Locate the cell with the specified text and output its (x, y) center coordinate. 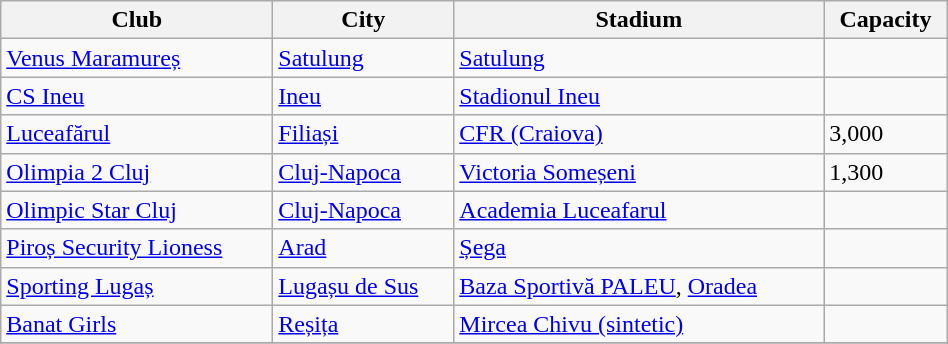
Baza Sportivă PALEU, Oradea (639, 286)
Piroș Security Lioness (137, 248)
Olimpic Star Cluj (137, 210)
Stadium (639, 20)
Reșița (364, 324)
Club (137, 20)
Ineu (364, 96)
Venus Maramureș (137, 58)
Olimpia 2 Cluj (137, 172)
Luceafărul (137, 134)
Filiași (364, 134)
Academia Luceafarul (639, 210)
Șega (639, 248)
Banat Girls (137, 324)
City (364, 20)
Arad (364, 248)
1,300 (886, 172)
Victoria Someșeni (639, 172)
CS Ineu (137, 96)
Capacity (886, 20)
Stadionul Ineu (639, 96)
Mircea Chivu (sintetic) (639, 324)
CFR (Craiova) (639, 134)
Sporting Lugaș (137, 286)
Lugașu de Sus (364, 286)
3,000 (886, 134)
